Scan for the cell matching the given text and deliver its (x, y) coordinate at center. 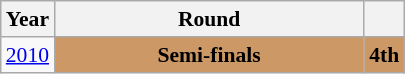
Semi-finals (209, 55)
4th (384, 55)
2010 (28, 55)
Year (28, 19)
Round (209, 19)
